Provide the [X, Y] coordinate of the cell's center where the given text is located.  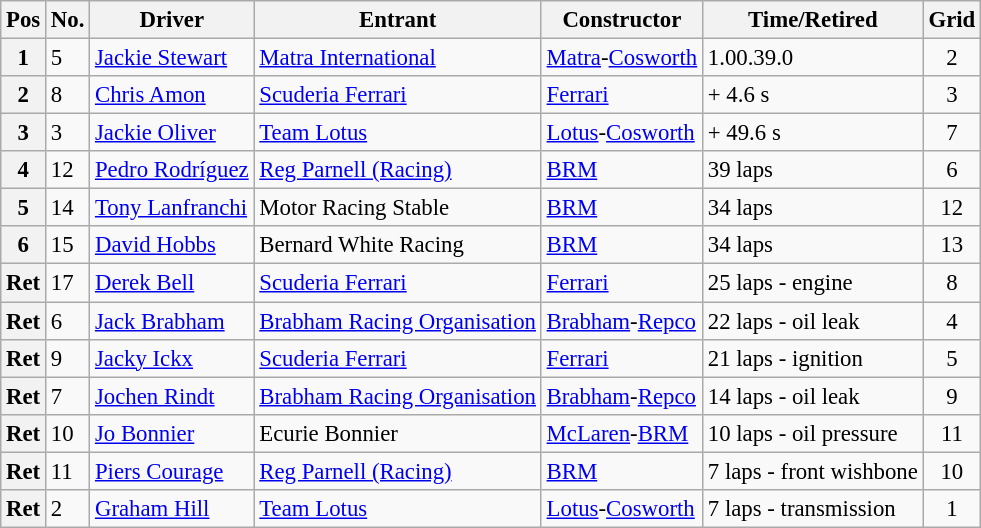
Jackie Stewart [172, 58]
Driver [172, 20]
7 laps - transmission [812, 509]
39 laps [812, 170]
10 laps - oil pressure [812, 433]
Constructor [622, 20]
21 laps - ignition [812, 358]
17 [68, 283]
25 laps - engine [812, 283]
+ 49.6 s [812, 133]
Entrant [398, 20]
Tony Lanfranchi [172, 208]
Ecurie Bonnier [398, 433]
McLaren-BRM [622, 433]
David Hobbs [172, 245]
Graham Hill [172, 509]
Bernard White Racing [398, 245]
13 [952, 245]
Pedro Rodríguez [172, 170]
14 [68, 208]
Derek Bell [172, 283]
Jack Brabham [172, 321]
15 [68, 245]
22 laps - oil leak [812, 321]
Piers Courage [172, 471]
No. [68, 20]
14 laps - oil leak [812, 396]
Matra International [398, 58]
Grid [952, 20]
Matra-Cosworth [622, 58]
Motor Racing Stable [398, 208]
+ 4.6 s [812, 95]
Chris Amon [172, 95]
Pos [24, 20]
1.00.39.0 [812, 58]
Jochen Rindt [172, 396]
Time/Retired [812, 20]
Jackie Oliver [172, 133]
Jacky Ickx [172, 358]
Jo Bonnier [172, 433]
7 laps - front wishbone [812, 471]
